Find where the given text appears and provide that cell's center as (x, y) coordinate. 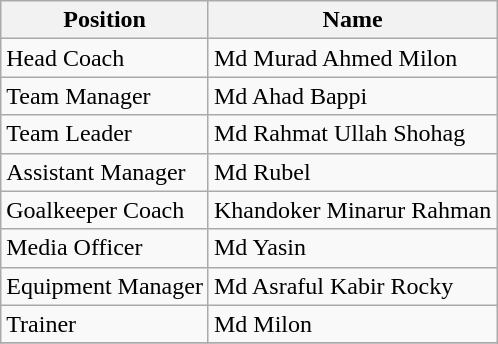
Name (352, 20)
Khandoker Minarur Rahman (352, 210)
Assistant Manager (105, 172)
Team Leader (105, 134)
Position (105, 20)
Goalkeeper Coach (105, 210)
Head Coach (105, 58)
Md Rahmat Ullah Shohag (352, 134)
Trainer (105, 324)
Md Rubel (352, 172)
Equipment Manager (105, 286)
Md Milon (352, 324)
Md Yasin (352, 248)
Media Officer (105, 248)
Md Ahad Bappi (352, 96)
Md Asraful Kabir Rocky (352, 286)
Md Murad Ahmed Milon (352, 58)
Team Manager (105, 96)
